Extract the (x, y) coordinate from the center of the cell holding the provided text.  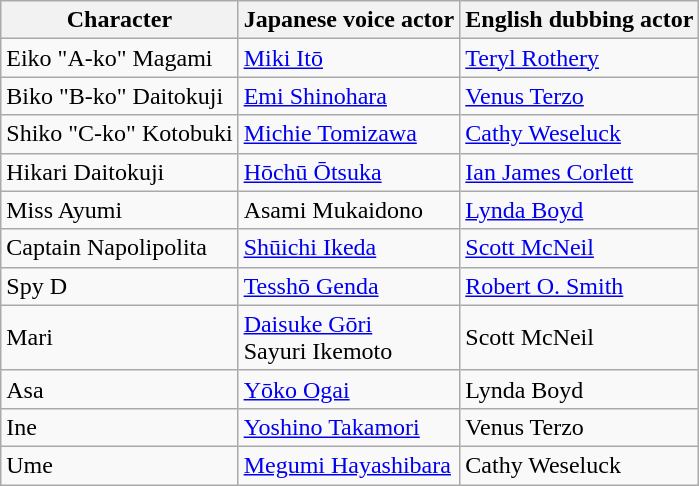
Ine (120, 427)
Asami Mukaidono (349, 210)
Shūichi Ikeda (349, 248)
English dubbing actor (580, 20)
Teryl Rothery (580, 58)
Daisuke Gōri Sayuri Ikemoto (349, 338)
Tesshō Genda (349, 286)
Spy D (120, 286)
Asa (120, 389)
Captain Napolipolita (120, 248)
Miki Itō (349, 58)
Megumi Hayashibara (349, 465)
Michie Tomizawa (349, 134)
Hikari Daitokuji (120, 172)
Japanese voice actor (349, 20)
Ume (120, 465)
Yōko Ogai (349, 389)
Eiko "A-ko" Magami (120, 58)
Ian James Corlett (580, 172)
Biko "B-ko" Daitokuji (120, 96)
Miss Ayumi (120, 210)
Emi Shinohara (349, 96)
Shiko "C-ko" Kotobuki (120, 134)
Yoshino Takamori (349, 427)
Character (120, 20)
Mari (120, 338)
Hōchū Ōtsuka (349, 172)
Robert O. Smith (580, 286)
